Return [x, y] of the center of cell containing provided text 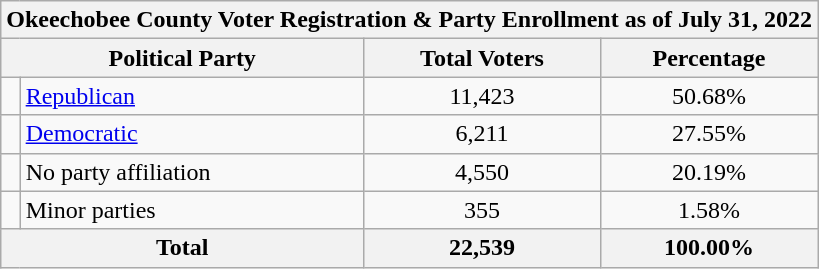
50.68% [708, 96]
No party affiliation [192, 172]
6,211 [482, 134]
Political Party [182, 58]
1.58% [708, 210]
11,423 [482, 96]
355 [482, 210]
Republican [192, 96]
Percentage [708, 58]
4,550 [482, 172]
Minor parties [192, 210]
Total Voters [482, 58]
22,539 [482, 248]
Democratic [192, 134]
Total [182, 248]
27.55% [708, 134]
20.19% [708, 172]
100.00% [708, 248]
Okeechobee County Voter Registration & Party Enrollment as of July 31, 2022 [410, 20]
